Provide the [X, Y] coordinate of the cell's center where the given text is located.  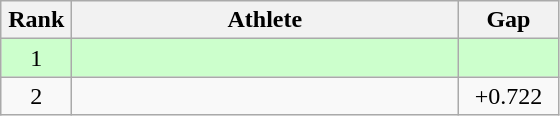
2 [36, 96]
Gap [508, 20]
1 [36, 58]
Rank [36, 20]
+0.722 [508, 96]
Athlete [265, 20]
